Capture the cell that displays the provided text and extract its (X, Y) central coordinate. 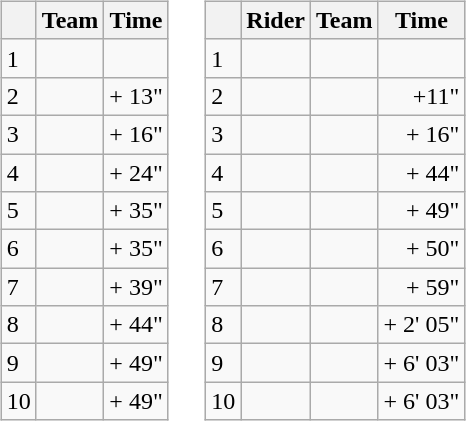
+ 13" (136, 96)
Rider (276, 20)
+ 50" (422, 249)
+ 39" (136, 287)
+ 59" (422, 287)
+11" (422, 96)
+ 2' 05" (422, 325)
+ 24" (136, 173)
